Find where the given text appears and provide that cell's center as (X, Y) coordinate. 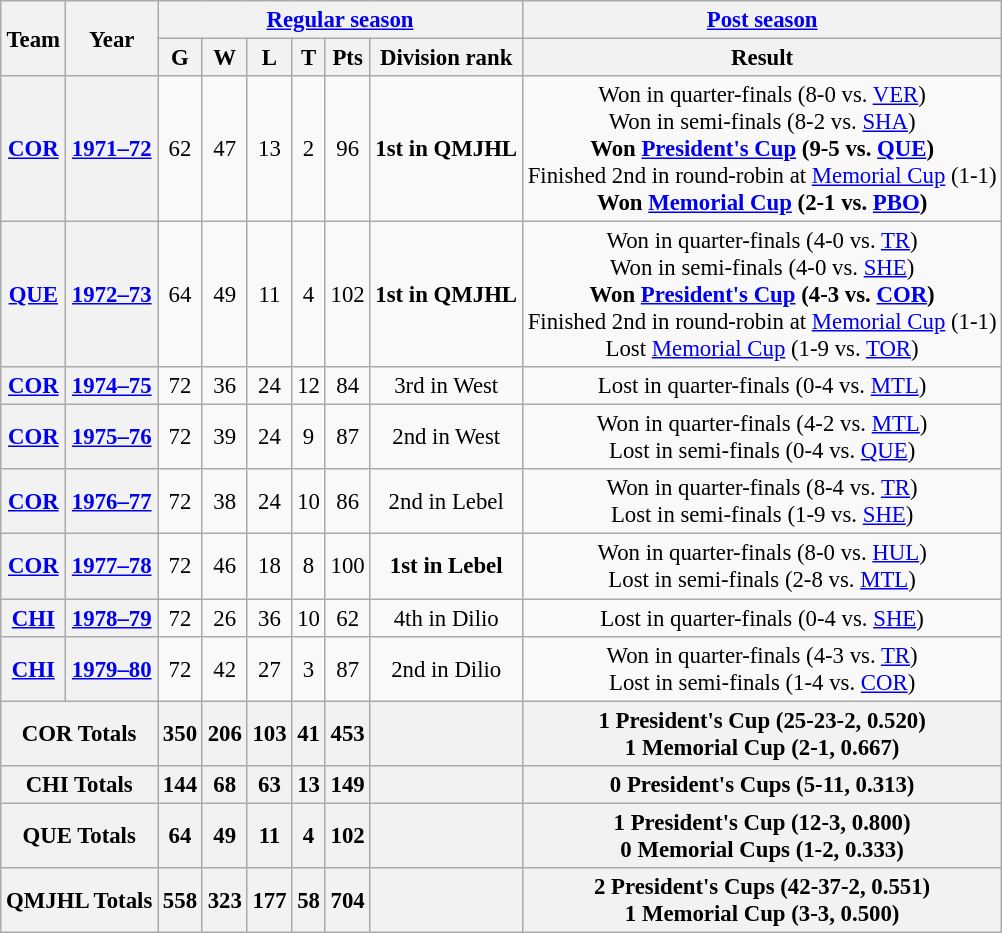
0 President's Cups (5-11, 0.313) (762, 784)
2nd in Dilio (446, 668)
3 (308, 668)
L (270, 58)
Team (34, 38)
1 President's Cup (25-23-2, 0.520) 1 Memorial Cup (2-1, 0.667) (762, 734)
41 (308, 734)
Year (112, 38)
63 (270, 784)
558 (180, 900)
T (308, 58)
W (224, 58)
3rd in West (446, 386)
Regular season (340, 20)
1 President's Cup (12-3, 0.800) 0 Memorial Cups (1-2, 0.333) (762, 836)
Lost in quarter-finals (0-4 vs. MTL) (762, 386)
177 (270, 900)
2 President's Cups (42-37-2, 0.551) 1 Memorial Cup (3-3, 0.500) (762, 900)
Lost in quarter-finals (0-4 vs. SHE) (762, 618)
96 (348, 149)
2nd in Lebel (446, 502)
1976–77 (112, 502)
COR Totals (80, 734)
68 (224, 784)
QUE (34, 295)
100 (348, 566)
Post season (762, 20)
86 (348, 502)
27 (270, 668)
46 (224, 566)
350 (180, 734)
18 (270, 566)
1978–79 (112, 618)
Result (762, 58)
QMJHL Totals (80, 900)
Won in quarter-finals (4-3 vs. TR) Lost in semi-finals (1-4 vs. COR) (762, 668)
8 (308, 566)
1975–76 (112, 438)
26 (224, 618)
453 (348, 734)
206 (224, 734)
38 (224, 502)
Won in quarter-finals (4-2 vs. MTL) Lost in semi-finals (0-4 vs. QUE) (762, 438)
1st in Lebel (446, 566)
G (180, 58)
Division rank (446, 58)
QUE Totals (80, 836)
58 (308, 900)
1979–80 (112, 668)
Won in quarter-finals (8-0 vs. HUL) Lost in semi-finals (2-8 vs. MTL) (762, 566)
2nd in West (446, 438)
1972–73 (112, 295)
144 (180, 784)
47 (224, 149)
Won in quarter-finals (8-4 vs. TR) Lost in semi-finals (1-9 vs. SHE) (762, 502)
4th in Dilio (446, 618)
42 (224, 668)
2 (308, 149)
704 (348, 900)
CHI Totals (80, 784)
1971–72 (112, 149)
12 (308, 386)
323 (224, 900)
1977–78 (112, 566)
39 (224, 438)
149 (348, 784)
1974–75 (112, 386)
103 (270, 734)
9 (308, 438)
Pts (348, 58)
84 (348, 386)
